Detect which cell encompasses the target text, then output its (x, y) center coordinate. 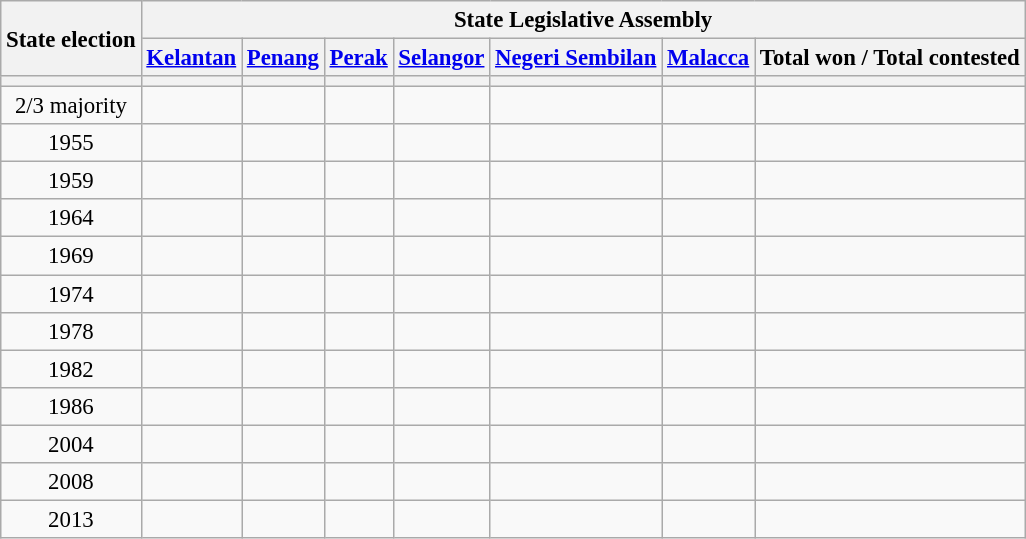
2008 (71, 482)
1974 (71, 294)
2004 (71, 444)
1955 (71, 143)
1959 (71, 181)
1982 (71, 369)
1978 (71, 331)
Penang (284, 58)
2013 (71, 519)
State election (71, 38)
State Legislative Assembly (583, 20)
Perak (358, 58)
Negeri Sembilan (576, 58)
Kelantan (191, 58)
1964 (71, 219)
1986 (71, 406)
2/3 majority (71, 106)
1969 (71, 256)
Total won / Total contested (890, 58)
Malacca (708, 58)
Selangor (442, 58)
